Find where the given text appears and provide that cell's center as (X, Y) coordinate. 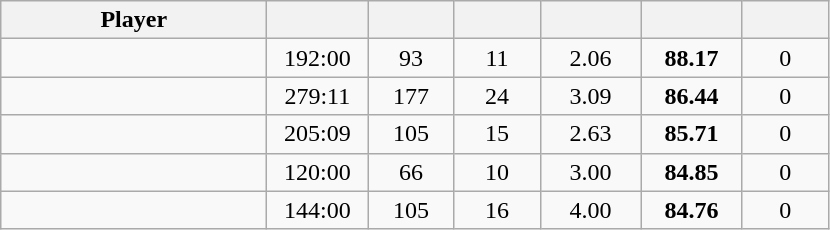
84.85 (692, 172)
2.06 (590, 58)
3.09 (590, 96)
144:00 (318, 210)
192:00 (318, 58)
86.44 (692, 96)
24 (497, 96)
279:11 (318, 96)
3.00 (590, 172)
15 (497, 134)
16 (497, 210)
85.71 (692, 134)
66 (411, 172)
177 (411, 96)
93 (411, 58)
2.63 (590, 134)
88.17 (692, 58)
4.00 (590, 210)
120:00 (318, 172)
84.76 (692, 210)
Player (134, 20)
11 (497, 58)
10 (497, 172)
205:09 (318, 134)
